Scan for the cell matching the given text and deliver its (X, Y) coordinate at center. 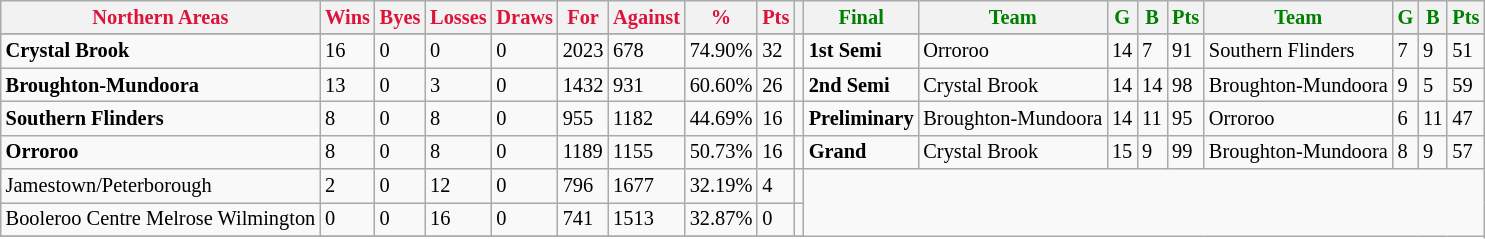
931 (646, 85)
2023 (583, 51)
98 (1186, 85)
3 (458, 85)
Final (862, 17)
12 (458, 186)
57 (1466, 152)
51 (1466, 51)
50.73% (722, 152)
26 (776, 85)
60.60% (722, 85)
Booleroo Centre Melrose Wilmington (160, 219)
1182 (646, 118)
1155 (646, 152)
91 (1186, 51)
2 (348, 186)
1432 (583, 85)
13 (348, 85)
1st Semi (862, 51)
44.69% (722, 118)
For (583, 17)
1189 (583, 152)
15 (1122, 152)
955 (583, 118)
Against (646, 17)
796 (583, 186)
Jamestown/Peterborough (160, 186)
% (722, 17)
Preliminary (862, 118)
32.87% (722, 219)
32 (776, 51)
Draws (525, 17)
99 (1186, 152)
74.90% (722, 51)
Wins (348, 17)
5 (1432, 85)
4 (776, 186)
741 (583, 219)
95 (1186, 118)
Grand (862, 152)
2nd Semi (862, 85)
Byes (400, 17)
59 (1466, 85)
6 (1406, 118)
Losses (458, 17)
678 (646, 51)
1677 (646, 186)
47 (1466, 118)
32.19% (722, 186)
1513 (646, 219)
Northern Areas (160, 17)
